Search for the cell housing the specified text and yield its (x, y) center coordinate. 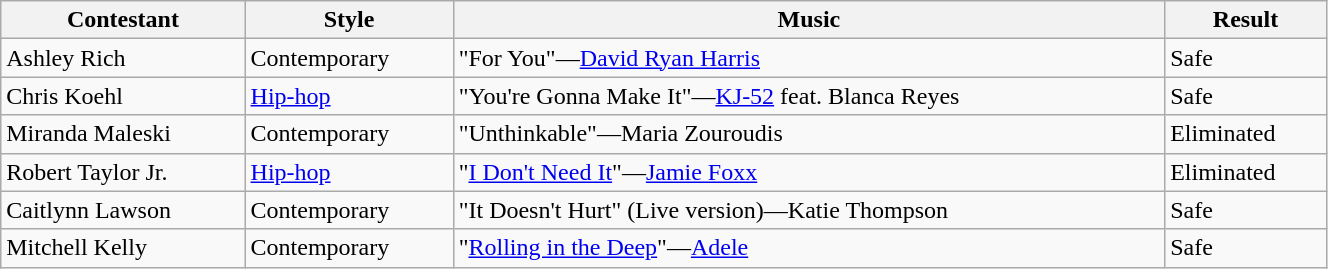
Mitchell Kelly (123, 248)
Ashley Rich (123, 58)
Music (808, 20)
"It Doesn't Hurt" (Live version)—Katie Thompson (808, 210)
Style (349, 20)
Result (1246, 20)
Miranda Maleski (123, 134)
"Rolling in the Deep"—Adele (808, 248)
Contestant (123, 20)
Caitlynn Lawson (123, 210)
"I Don't Need It"—Jamie Foxx (808, 172)
"Unthinkable"—Maria Zouroudis (808, 134)
Robert Taylor Jr. (123, 172)
Chris Koehl (123, 96)
"For You"—David Ryan Harris (808, 58)
"You're Gonna Make It"—KJ-52 feat. Blanca Reyes (808, 96)
